Scan for the cell matching the given text and deliver its [x, y] coordinate at center. 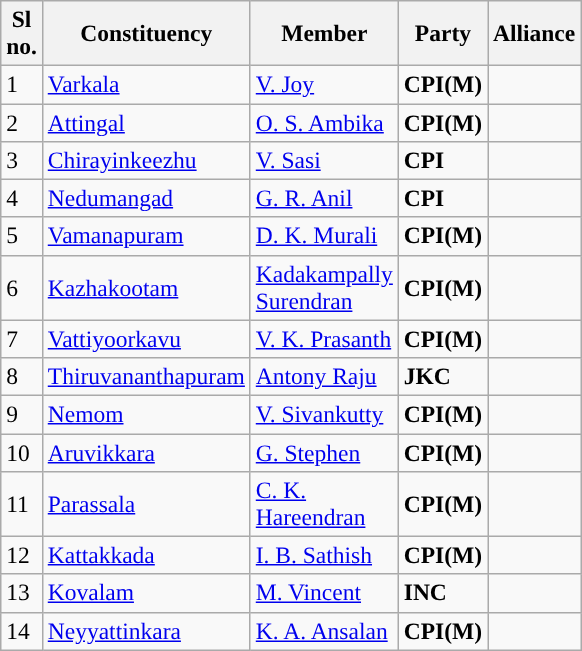
INC [442, 593]
11 [22, 504]
10 [22, 452]
Vamanapuram [146, 236]
6 [22, 288]
V. K. Prasanth [324, 339]
V. Sivankutty [324, 414]
Kovalam [146, 593]
Aruvikkara [146, 452]
Parassala [146, 504]
Thiruvananthapuram [146, 376]
G. Stephen [324, 452]
Nemom [146, 414]
2 [22, 122]
Nedumangad [146, 198]
Alliance [534, 32]
9 [22, 414]
Varkala [146, 84]
G. R. Anil [324, 198]
Vattiyoorkavu [146, 339]
Kattakkada [146, 555]
D. K. Murali [324, 236]
8 [22, 376]
5 [22, 236]
O. S. Ambika [324, 122]
JKC [442, 376]
14 [22, 631]
7 [22, 339]
12 [22, 555]
Party [442, 32]
Kazhakootam [146, 288]
Chirayinkeezhu [146, 160]
K. A. Ansalan [324, 631]
1 [22, 84]
13 [22, 593]
3 [22, 160]
C. K. Hareendran [324, 504]
4 [22, 198]
V. Sasi [324, 160]
I. B. Sathish [324, 555]
Member [324, 32]
Attingal [146, 122]
Sl no. [22, 32]
M. Vincent [324, 593]
V. Joy [324, 84]
Antony Raju [324, 376]
Constituency [146, 32]
Neyyattinkara [146, 631]
Kadakampally Surendran [324, 288]
